Return the [x, y] coordinate for the center point of the cell that contains the specified text.  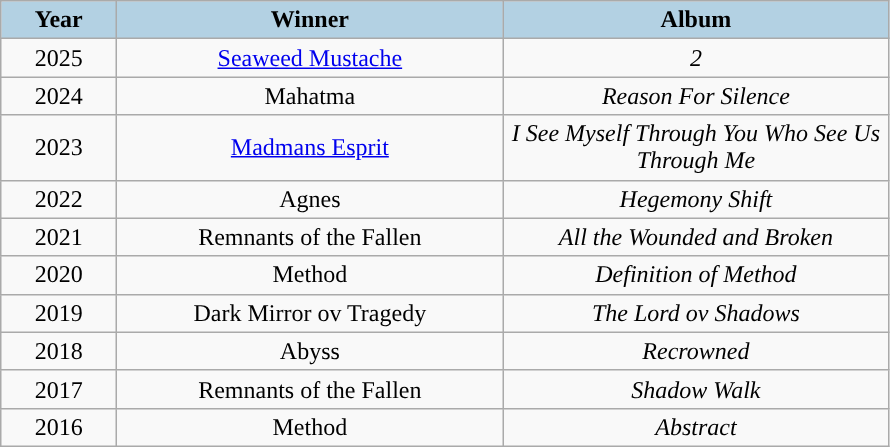
Shadow Walk [696, 389]
2021 [59, 237]
2023 [59, 148]
Mahatma [310, 96]
Definition of Method [696, 275]
I See Myself Through You Who See Us Through Me [696, 148]
2019 [59, 313]
Agnes [310, 199]
2022 [59, 199]
Madmans Esprit [310, 148]
2020 [59, 275]
All the Wounded and Broken [696, 237]
Reason For Silence [696, 96]
Hegemony Shift [696, 199]
Recrowned [696, 351]
Abyss [310, 351]
2 [696, 58]
2017 [59, 389]
Year [59, 20]
Album [696, 20]
The Lord ov Shadows [696, 313]
Abstract [696, 427]
Winner [310, 20]
2018 [59, 351]
2025 [59, 58]
2024 [59, 96]
Dark Mirror ov Tragedy [310, 313]
2016 [59, 427]
Seaweed Mustache [310, 58]
